Return [x, y] of the center of cell containing provided text 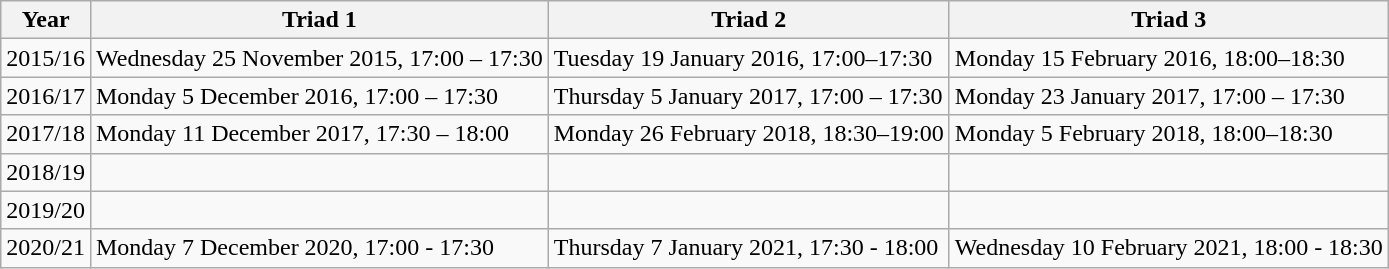
Wednesday 10 February 2021, 18:00 - 18:30 [1168, 248]
Monday 5 December 2016, 17:00 – 17:30 [319, 96]
Tuesday 19 January 2016, 17:00–17:30 [748, 58]
2017/18 [46, 134]
Monday 23 January 2017, 17:00 – 17:30 [1168, 96]
Wednesday 25 November 2015, 17:00 – 17:30 [319, 58]
2018/19 [46, 172]
2015/16 [46, 58]
Monday 5 February 2018, 18:00–18:30 [1168, 134]
Thursday 5 January 2017, 17:00 – 17:30 [748, 96]
2020/21 [46, 248]
Monday 7 December 2020, 17:00 - 17:30 [319, 248]
Thursday 7 January 2021, 17:30 - 18:00 [748, 248]
Monday 11 December 2017, 17:30 – 18:00 [319, 134]
Triad 1 [319, 20]
Monday 26 February 2018, 18:30–19:00 [748, 134]
2016/17 [46, 96]
Triad 2 [748, 20]
Year [46, 20]
2019/20 [46, 210]
Triad 3 [1168, 20]
Monday 15 February 2016, 18:00–18:30 [1168, 58]
